Scan for the cell matching the given text and deliver its [x, y] coordinate at center. 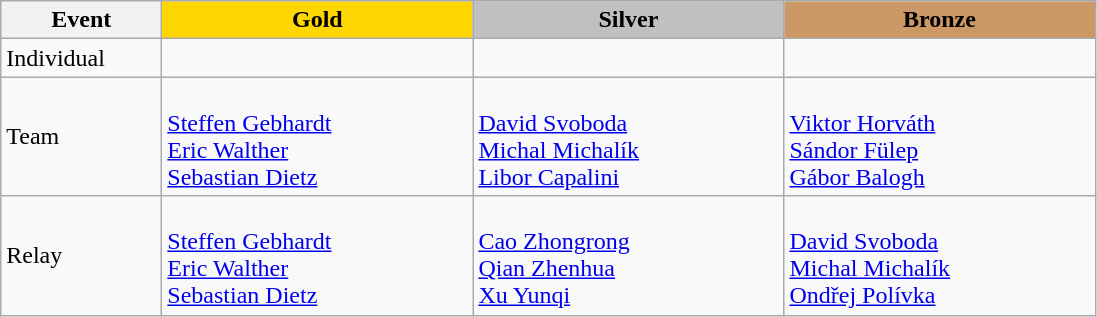
David Svoboda Michal Michalík Ondřej Polívka [940, 256]
Silver [628, 20]
Team [82, 136]
Relay [82, 256]
Event [82, 20]
Gold [318, 20]
Individual [82, 58]
Cao Zhongrong Qian Zhenhua Xu Yunqi [628, 256]
Viktor Horváth Sándor Fülep Gábor Balogh [940, 136]
Bronze [940, 20]
David Svoboda Michal Michalík Libor Capalini [628, 136]
